Output the [x, y] coordinate of the center of the cell containing the given text.  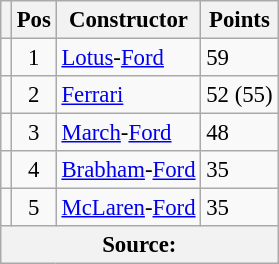
1 [34, 58]
Ferrari [128, 95]
59 [240, 58]
Brabham-Ford [128, 170]
52 (55) [240, 95]
McLaren-Ford [128, 208]
Constructor [128, 20]
2 [34, 95]
Points [240, 20]
Lotus-Ford [128, 58]
5 [34, 208]
March-Ford [128, 133]
4 [34, 170]
Source: [140, 245]
Pos [34, 20]
3 [34, 133]
48 [240, 133]
